For the text-containing cell, return its midpoint in (X, Y) coordinate format. 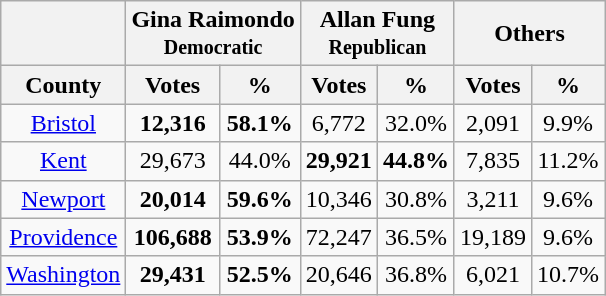
36.5% (416, 237)
53.9% (260, 237)
Others (529, 34)
6,021 (492, 275)
58.1% (260, 123)
Allan FungRepublican (377, 34)
2,091 (492, 123)
Providence (64, 237)
9.9% (568, 123)
19,189 (492, 237)
Gina RaimondoDemocratic (213, 34)
County (64, 85)
29,431 (173, 275)
10,346 (338, 199)
11.2% (568, 161)
72,247 (338, 237)
106,688 (173, 237)
20,646 (338, 275)
59.6% (260, 199)
32.0% (416, 123)
44.0% (260, 161)
52.5% (260, 275)
10.7% (568, 275)
Kent (64, 161)
Washington (64, 275)
Bristol (64, 123)
29,673 (173, 161)
44.8% (416, 161)
20,014 (173, 199)
7,835 (492, 161)
3,211 (492, 199)
6,772 (338, 123)
Newport (64, 199)
29,921 (338, 161)
12,316 (173, 123)
30.8% (416, 199)
36.8% (416, 275)
